Locate the cell with the specified text and output its [X, Y] center coordinate. 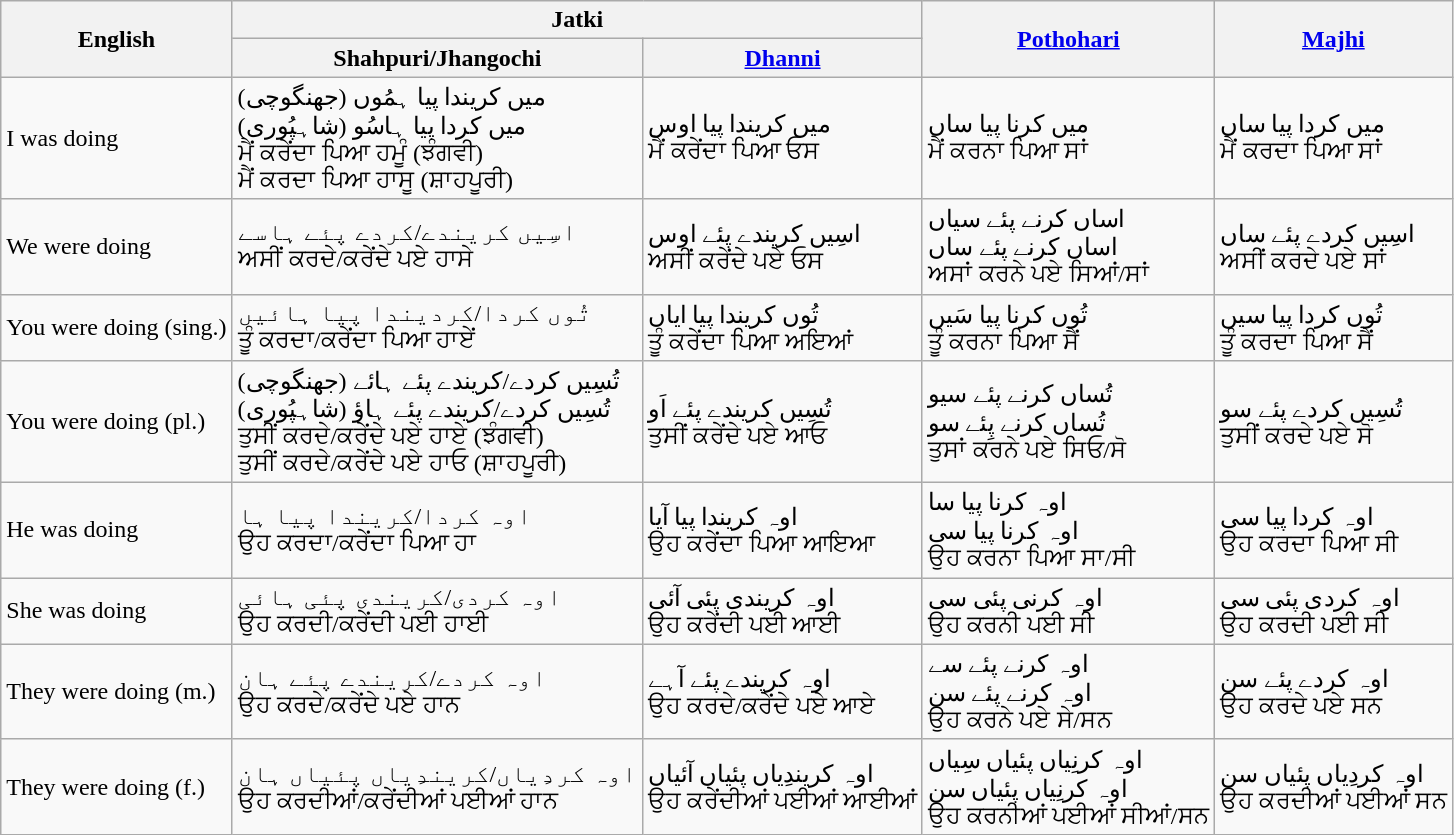
میں کریندا پیا ہمُوں (جھنگوچی)میں کردا پیا ہاسُو (شاہپُوری)ਮੈਂ ਕਰੇਂਦਾ ਪਿਆ ਹਮੂੰ (ਝੰਗਵੀ)ਮੈਂ ਕਰਦਾ ਪਿਆ ਹਾਸੂ (ਸ਼ਾਹਪੂਰੀ) [438, 138]
اسِیں کردے پئے ساںਅਸੀਂ ਕਰਦੇ ਪਏ ਸਾਂ [1334, 246]
We were doing [116, 246]
اوہ کردے/کریندے پئے ہانਉਹ ਕਰਦੇ/ਕਰੇਂਦੇ ਪਏ ਹਾਨ [438, 692]
اوہ کریندی پئی آئیਉਹ ਕਰੇਂਦੀ ਪਈ ਆਈ [783, 612]
اوہ کردی پئی سیਉਹ ਕਰਦੀ ਪਈ ਸੀ [1334, 612]
You were doing (sing.) [116, 328]
تُوں کرنا پیا سَیںਤੂੰ ਕਰਨਾ ਪਿਆ ਸੈਂ [1068, 328]
اوہ کردے پئے سنਉਹ ਕਰਦੇ ਪਏ ਸਨ [1334, 692]
تُوں کردا/کردیندا پیا ہائیںਤੂੰ ਕਰਦਾ/ਕਰੇਂਦਾ ਪਿਆ ਹਾਏਂ [438, 328]
اوہ کردا پیا سیਉਹ ਕਰਦਾ ਪਿਆ ਸੀ [1334, 530]
اسِیں کریندے پئے اوسਅਸੀਂ ਕਰੇਂਦੇ ਪਏ ਓਸ [783, 246]
اوہ کرنے پئے سےاوہ کرنے پئے سنਉਹ ਕਰਨੇ ਪਏ ਸੇ/ਸਨ [1068, 692]
Dhanni [783, 58]
میں کردا پیا ساںਮੈਂ ਕਰਦਾ ਪਿਆ ਸਾਂ [1334, 138]
اوہ کریندا پیا آیاਉਹ ਕਰੇਂਦਾ ਪਿਆ ਆਇਆ [783, 530]
They were doing (m.) [116, 692]
Jatki [577, 20]
میں کرنا پیا ساںਮੈਂ ਕਰਨਾ ਪਿਆ ਸਾਂ [1068, 138]
You were doing (pl.) [116, 422]
اوہ کریندے پئے آہےਉਹ ਕਰਦੇ/ਕਰੇਂਦੇ ਪਏ ਆਏ [783, 692]
اساں کرنے پئے سیاںاساں کرنے پئے ساںਅਸਾਂ ਕਰਨੇ ਪਏ ਸਿਆਂ/ਸਾਂ [1068, 246]
تُساں کرنے پئے سیوتُساں کرنے پِئے سوਤੁਸਾਂ ਕਰਨੇ ਪਏ ਸਿਓ/ਸੋ [1068, 422]
He was doing [116, 530]
اوہ کردِیاں پئیاں سنਉਹ ਕਰਦੀਆਂ ਪਈਆਂ ਸਨ [1334, 786]
I was doing [116, 138]
English [116, 39]
Majhi [1334, 39]
Shahpuri/Jhangochi [438, 58]
تُسِیں کردے/کریندے پئے ہائے (جھنگوچی)تُسِیں کردے/کریندے پئے ہاؤ (شاہپُوری)ਤੁਸੀਂ ਕਰਦੇ/ਕਰੇਂਦੇ ਪਏ ਹਾਏ (ਝੰਗਵੀ)ਤੁਸੀਂ ਕਰਦੇ/ਕਰੇਂਦੇ ਪਏ ਹਾਓ (ਸ਼ਾਹਪੂਰੀ) [438, 422]
اوہ کردِیاں/کریندِیاں پئیاں ہانਉਹ ਕਰਦੀਆਂ/ਕਰੇਂਦੀਆਂ ਪਈਆਂ ਹਾਨ [438, 786]
میں کریندا پیا اوسਮੈਂ ਕਰੇਂਦਾ ਪਿਆ ਓਸ [783, 138]
اوہ کرنا پیا سااوہ کرنا پیا سیਉਹ ਕਰਨਾ ਪਿਆ ਸਾ/ਸੀ [1068, 530]
اوہ کرنِیاں پئیاں سِیاںاوہ کرنِیاں پئیاں سنਉਹ ਕਰਨੀਆਂ ਪਈਆਂ ਸੀਆਂ/ਸਨ [1068, 786]
تُسِیں کردے پئے سوਤੁਸੀਂ ਕਰਦੇ ਪਏ ਸੋ [1334, 422]
اوہ کردا/کریندا پیا ہاਉਹ ਕਰਦਾ/ਕਰੇਂਦਾ ਪਿਆ ਹਾ [438, 530]
تُوں کریندا پیا ایاںਤੂੰ ਕਰੇਂਦਾ ਪਿਆ ਅਇਆਂ [783, 328]
اوہ کردی/کریندی پئی ہائیਉਹ ਕਰਦੀ/ਕਰੇਂਦੀ ਪਈ ਹਾਈ [438, 612]
تُسِیں کریندے پئے اَوਤੁਸੀਂ ਕਰੇਂਦੇ ਪਏ ਆਓ [783, 422]
تُوں کردا پیا سیںਤੂੰ ਕਰਦਾ ਪਿਆ ਸੈਂ [1334, 328]
She was doing [116, 612]
Pothohari [1068, 39]
اوہ کرنی پئی سیਉਹ ਕਰਨੀ ਪਈ ਸੀ [1068, 612]
اسِیں کریندے/کردے پئے ہاسےਅਸੀਂ ਕਰਦੇ/ਕਰੇਂਦੇ ਪਏ ਹਾਸੇ [438, 246]
They were doing (f.) [116, 786]
اوہ کریندِیاں پئیاں آئیاںਉਹ ਕਰੇਂਦੀਆਂ ਪਈਆਂ ਆਈਆਂ [783, 786]
